Determine the (x, y) coordinate at the center of the cell enclosing the given text.  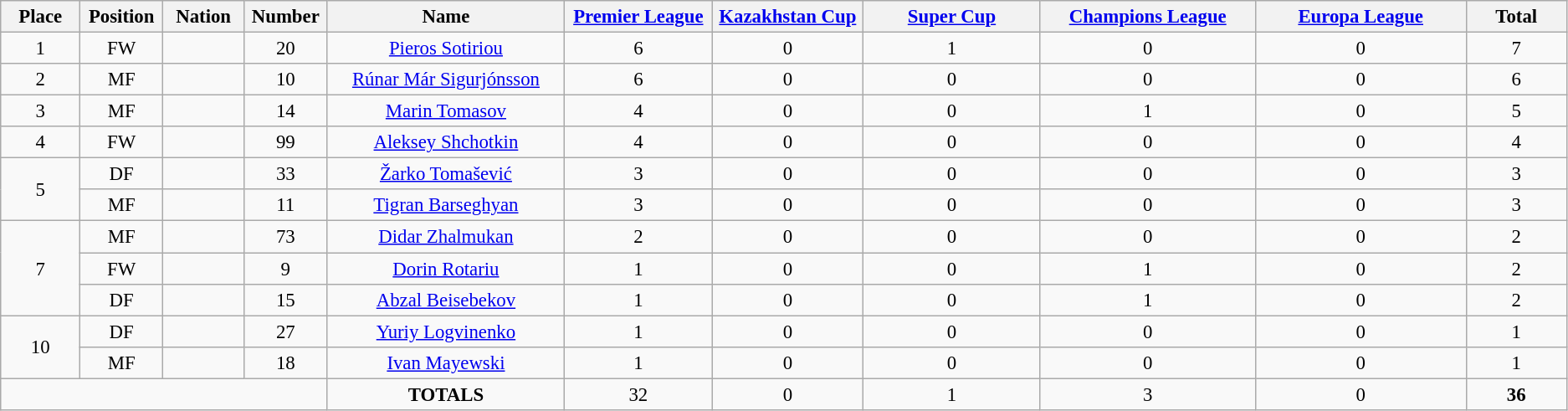
TOTALS (446, 394)
36 (1516, 394)
Yuriy Logvinenko (446, 331)
Didar Zhalmukan (446, 237)
Place (40, 17)
Number (286, 17)
Dorin Rotariu (446, 269)
Kazakhstan Cup (788, 17)
Position (122, 17)
Abzal Beisebekov (446, 300)
Super Cup (952, 17)
33 (286, 174)
Marin Tomasov (446, 111)
27 (286, 331)
15 (286, 300)
32 (638, 394)
9 (286, 269)
99 (286, 142)
Europa League (1360, 17)
Champions League (1148, 17)
18 (286, 362)
Premier League (638, 17)
Ivan Mayewski (446, 362)
20 (286, 49)
Žarko Tomašević (446, 174)
Nation (204, 17)
Pieros Sotiriou (446, 49)
11 (286, 205)
Aleksey Shchotkin (446, 142)
14 (286, 111)
Rúnar Már Sigurjónsson (446, 80)
Name (446, 17)
Total (1516, 17)
73 (286, 237)
Tigran Barseghyan (446, 205)
